Extract the [X, Y] coordinate from the center of the cell holding the provided text.  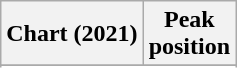
Chart (2021) [72, 34]
Peakposition [189, 34]
